Output the [x, y] coordinate of the center of the cell containing the given text.  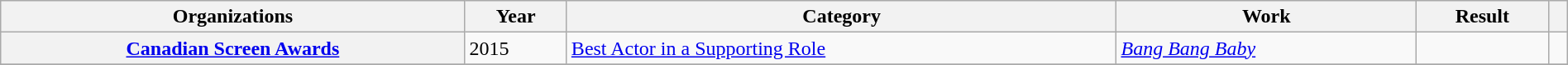
2015 [516, 48]
Result [1482, 17]
Best Actor in a Supporting Role [842, 48]
Canadian Screen Awards [233, 48]
Work [1267, 17]
Bang Bang Baby [1267, 48]
Year [516, 17]
Category [842, 17]
Organizations [233, 17]
